Search for the cell housing the specified text and yield its (x, y) center coordinate. 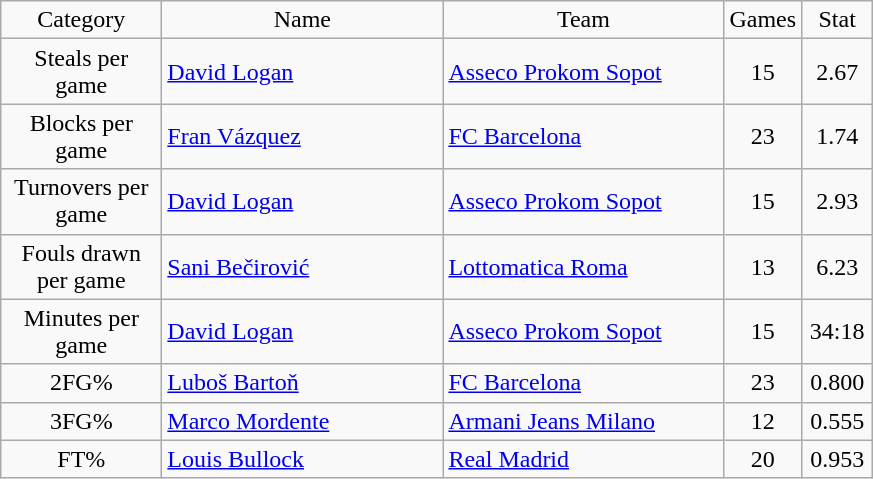
Fouls drawn per game (82, 266)
Blocks per game (82, 136)
Sani Bečirović (302, 266)
12 (763, 421)
Name (302, 20)
Stat (838, 20)
13 (763, 266)
Armani Jeans Milano (584, 421)
Turnovers per game (82, 202)
1.74 (838, 136)
FT% (82, 459)
Louis Bullock (302, 459)
3FG% (82, 421)
0.800 (838, 383)
2.93 (838, 202)
Team (584, 20)
Minutes per game (82, 332)
34:18 (838, 332)
20 (763, 459)
Lottomatica Roma (584, 266)
Steals per game (82, 72)
2.67 (838, 72)
Luboš Bartoň (302, 383)
Marco Mordente (302, 421)
Fran Vázquez (302, 136)
Real Madrid (584, 459)
2FG% (82, 383)
6.23 (838, 266)
0.555 (838, 421)
Games (763, 20)
Category (82, 20)
0.953 (838, 459)
